Pinpoint the cell where the given text exists, returning its (X, Y) midpoint coordinate. 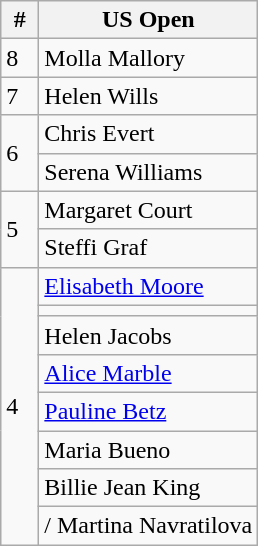
Serena Williams (148, 172)
Molla Mallory (148, 58)
8 (20, 58)
Chris Evert (148, 134)
Margaret Court (148, 210)
/ Martina Navratilova (148, 526)
Pauline Betz (148, 411)
4 (20, 406)
Maria Bueno (148, 449)
5 (20, 229)
Steffi Graf (148, 248)
Helen Jacobs (148, 335)
# (20, 20)
Billie Jean King (148, 488)
Alice Marble (148, 373)
6 (20, 153)
7 (20, 96)
Elisabeth Moore (148, 286)
Helen Wills (148, 96)
US Open (148, 20)
